Capture the cell that displays the provided text and extract its [x, y] central coordinate. 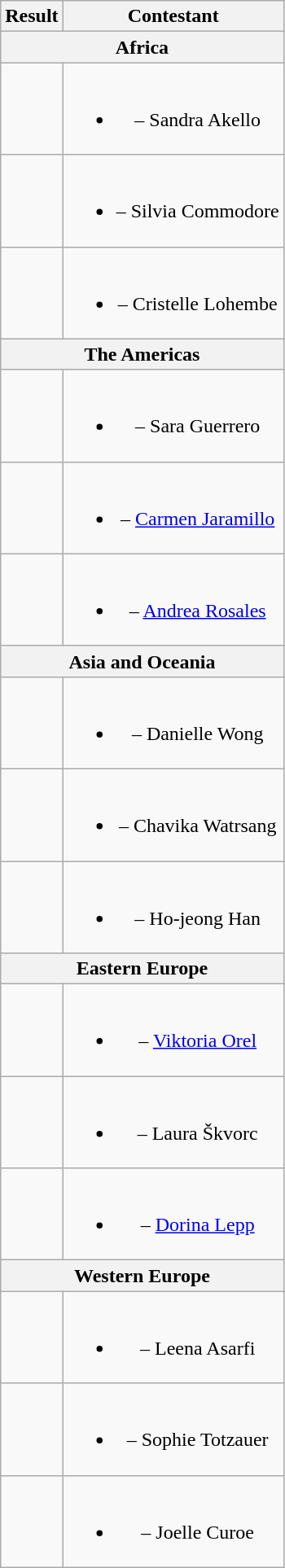
The Americas [142, 354]
Africa [142, 47]
– Chavika Watrsang [173, 814]
– Carmen Jaramillo [173, 508]
– Sophie Totzauer [173, 1430]
– Cristelle Lohembe [173, 293]
– Dorina Lepp [173, 1215]
– Laura Škvorc [173, 1122]
– Danielle Wong [173, 723]
– Joelle Curoe [173, 1521]
Western Europe [142, 1276]
Eastern Europe [142, 969]
– Leena Asarfi [173, 1337]
– Sandra Akello [173, 109]
Result [32, 16]
– Ho-jeong Han [173, 907]
– Andrea Rosales [173, 599]
– Viktoria Orel [173, 1031]
– Silvia Commodore [173, 200]
Contestant [173, 16]
– Sara Guerrero [173, 415]
Asia and Oceania [142, 661]
